Provide the [x, y] coordinate of the cell's center where the given text is located.  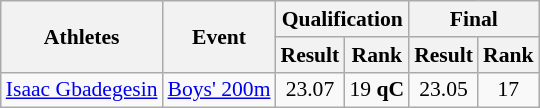
Final [474, 19]
19 qC [376, 90]
Athletes [82, 36]
23.05 [444, 90]
Isaac Gbadegesin [82, 90]
Qualification [342, 19]
Event [220, 36]
Boys' 200m [220, 90]
23.07 [310, 90]
17 [508, 90]
